For the text-containing cell, return its midpoint in (X, Y) coordinate format. 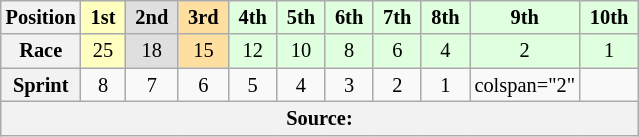
5th (301, 17)
Sprint (41, 85)
7th (397, 17)
8th (445, 17)
3rd (203, 17)
1st (104, 17)
Source: (320, 118)
colspan="2" (525, 85)
18 (152, 51)
25 (104, 51)
Race (41, 51)
15 (203, 51)
3 (349, 85)
Position (41, 17)
4th (253, 17)
10 (301, 51)
9th (525, 17)
6th (349, 17)
7 (152, 85)
5 (253, 85)
12 (253, 51)
2nd (152, 17)
10th (609, 17)
